Scan for the cell matching the given text and deliver its (x, y) coordinate at center. 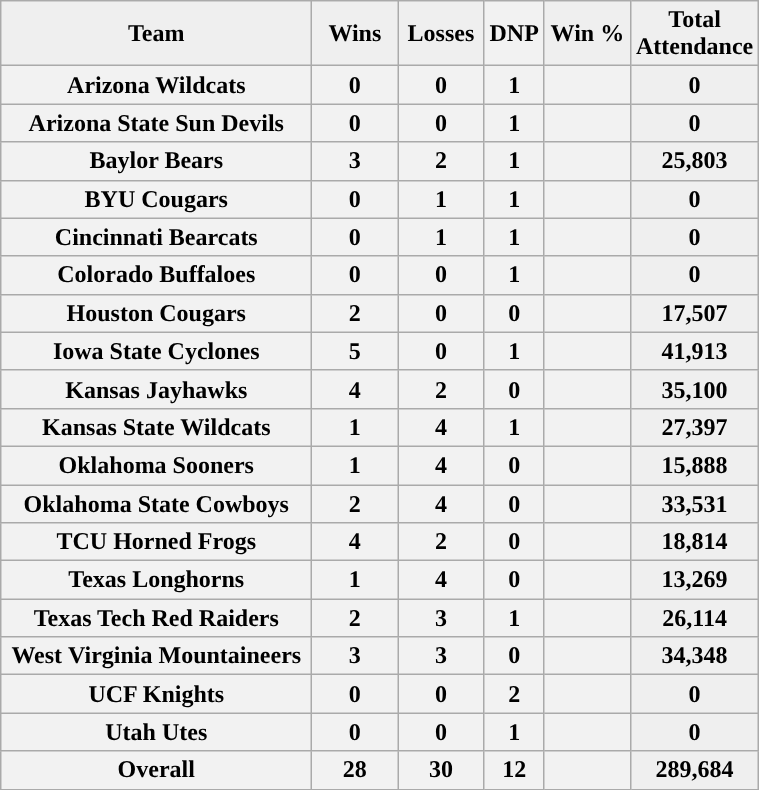
Colorado Buffaloes (156, 275)
Wins (355, 34)
35,100 (694, 389)
Team (156, 34)
Texas Longhorns (156, 580)
33,531 (694, 503)
Overall (156, 770)
Total Attendance (694, 34)
Utah Utes (156, 732)
Losses (441, 34)
12 (514, 770)
289,684 (694, 770)
13,269 (694, 580)
18,814 (694, 542)
27,397 (694, 427)
Cincinnati Bearcats (156, 237)
26,114 (694, 618)
West Virginia Mountaineers (156, 656)
25,803 (694, 161)
28 (355, 770)
Houston Cougars (156, 313)
Win % (587, 34)
30 (441, 770)
Oklahoma Sooners (156, 465)
Iowa State Cyclones (156, 351)
Texas Tech Red Raiders (156, 618)
41,913 (694, 351)
DNP (514, 34)
Kansas Jayhawks (156, 389)
34,348 (694, 656)
15,888 (694, 465)
Oklahoma State Cowboys (156, 503)
TCU Horned Frogs (156, 542)
UCF Knights (156, 694)
Baylor Bears (156, 161)
Arizona Wildcats (156, 85)
Arizona State Sun Devils (156, 123)
Kansas State Wildcats (156, 427)
17,507 (694, 313)
5 (355, 351)
BYU Cougars (156, 199)
